Detect which cell encompasses the target text, then output its (X, Y) center coordinate. 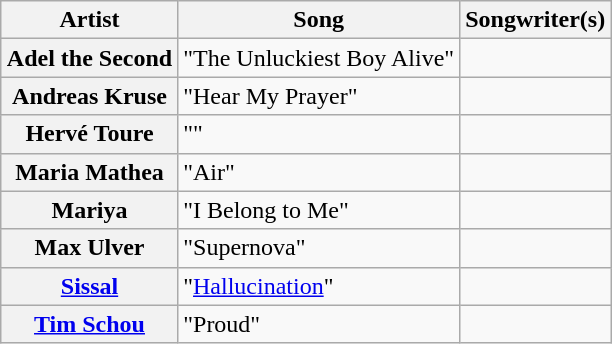
"Proud" (319, 324)
"" (319, 134)
"I Belong to Me" (319, 210)
Sissal (89, 286)
Andreas Kruse (89, 96)
"The Unluckiest Boy Alive" (319, 58)
Artist (89, 20)
Song (319, 20)
Max Ulver (89, 248)
Hervé Toure (89, 134)
"Air" (319, 172)
Maria Mathea (89, 172)
Adel the Second (89, 58)
"Supernova" (319, 248)
"Hear My Prayer" (319, 96)
"Hallucination" (319, 286)
Mariya (89, 210)
Songwriter(s) (536, 20)
Tim Schou (89, 324)
